Determine the (X, Y) coordinate at the center of the cell enclosing the given text.  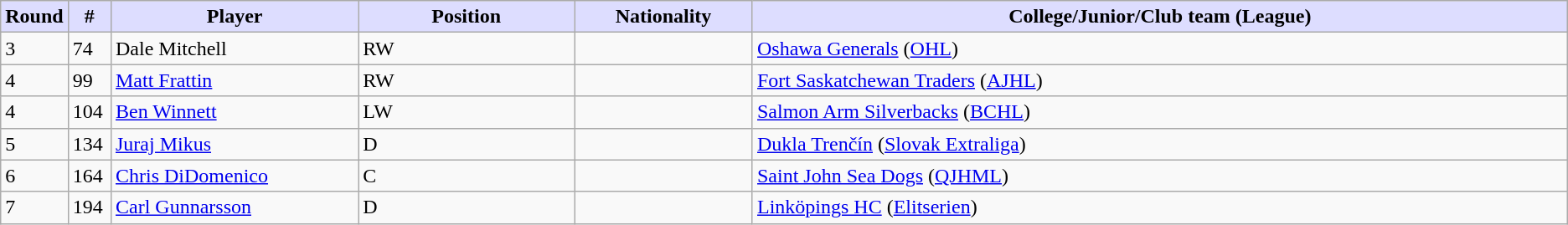
Chris DiDomenico (235, 176)
6 (34, 176)
Matt Frattin (235, 80)
134 (89, 144)
LW (467, 112)
Dukla Trenčín (Slovak Extraliga) (1159, 144)
Oshawa Generals (OHL) (1159, 49)
164 (89, 176)
5 (34, 144)
# (89, 17)
Ben Winnett (235, 112)
7 (34, 207)
C (467, 176)
74 (89, 49)
Carl Gunnarsson (235, 207)
Round (34, 17)
College/Junior/Club team (League) (1159, 17)
Position (467, 17)
104 (89, 112)
Player (235, 17)
Juraj Mikus (235, 144)
3 (34, 49)
194 (89, 207)
99 (89, 80)
Nationality (663, 17)
Dale Mitchell (235, 49)
Salmon Arm Silverbacks (BCHL) (1159, 112)
Fort Saskatchewan Traders (AJHL) (1159, 80)
Linköpings HC (Elitserien) (1159, 207)
Saint John Sea Dogs (QJHML) (1159, 176)
